Detect which cell encompasses the target text, then output its [x, y] center coordinate. 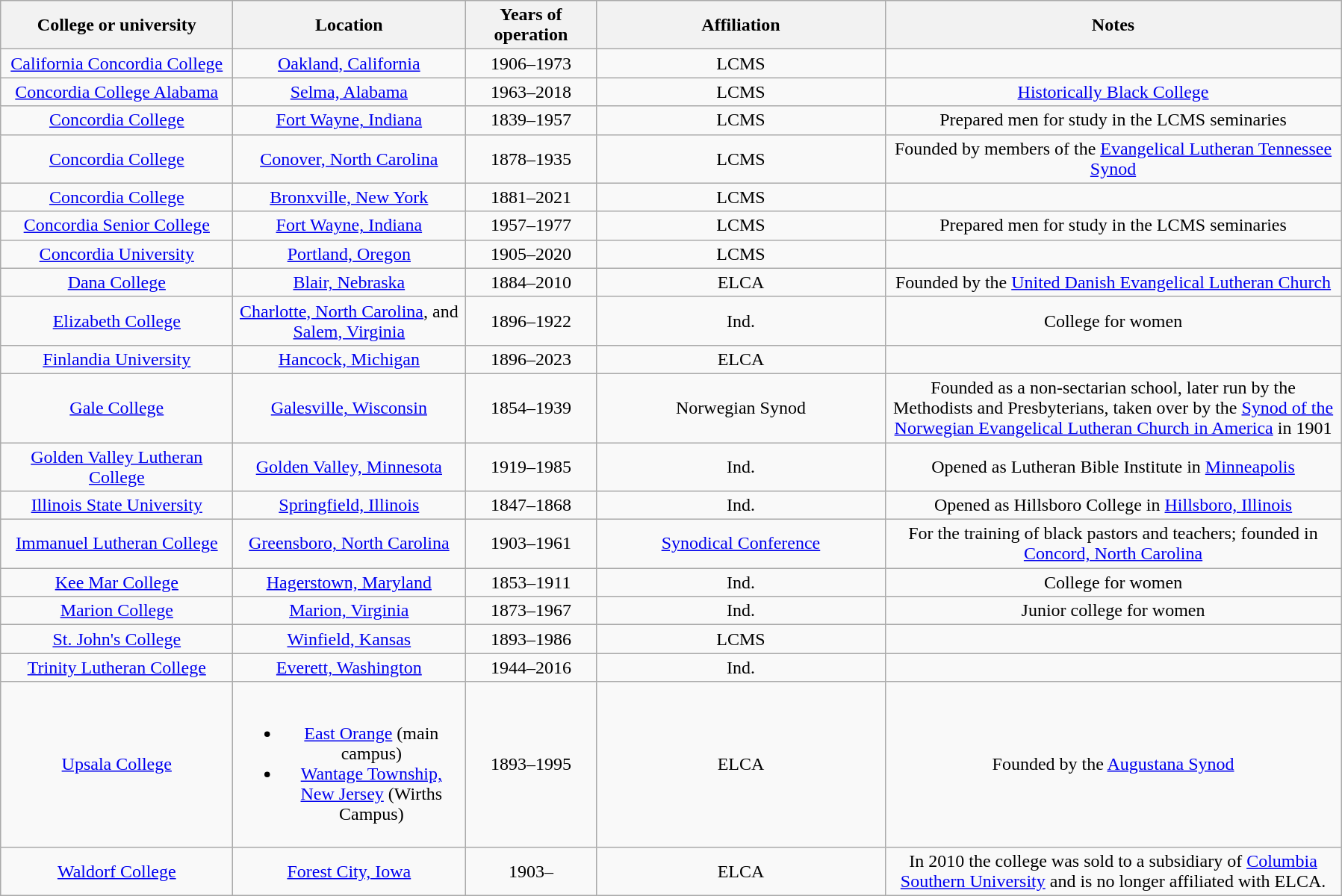
1839–1957 [531, 120]
1873–1967 [531, 611]
Notes [1113, 25]
1893–1995 [531, 765]
1903– [531, 871]
Galesville, Wisconsin [350, 408]
Charlotte, North Carolina, and Salem, Virginia [350, 321]
Forest City, Iowa [350, 871]
Affiliation [741, 25]
Norwegian Synod [741, 408]
Concordia Senior College [117, 225]
Bronxville, New York [350, 197]
Opened as Lutheran Bible Institute in Minneapolis [1113, 466]
Gale College [117, 408]
Trinity Lutheran College [117, 668]
1884–2010 [531, 282]
1893–1986 [531, 639]
Portland, Oregon [350, 254]
Selma, Alabama [350, 92]
Upsala College [117, 765]
1881–2021 [531, 197]
Dana College [117, 282]
Founded by members of the Evangelical Lutheran Tennessee Synod [1113, 158]
1957–1977 [531, 225]
Hagerstown, Maryland [350, 582]
Illinois State University [117, 505]
Springfield, Illinois [350, 505]
Golden Valley, Minnesota [350, 466]
Marion, Virginia [350, 611]
Synodical Conference [741, 544]
California Concordia College [117, 63]
1963–2018 [531, 92]
Winfield, Kansas [350, 639]
1847–1868 [531, 505]
Concordia University [117, 254]
Location [350, 25]
1905–2020 [531, 254]
Founded by the United Danish Evangelical Lutheran Church [1113, 282]
Concordia College Alabama [117, 92]
East Orange (main campus)Wantage Township, New Jersey (Wirths Campus) [350, 765]
1906–1973 [531, 63]
1919–1985 [531, 466]
For the training of black pastors and teachers; founded in Concord, North Carolina [1113, 544]
College or university [117, 25]
Golden Valley Lutheran College [117, 466]
1853–1911 [531, 582]
Greensboro, North Carolina [350, 544]
St. John's College [117, 639]
In 2010 the college was sold to a subsidiary of Columbia Southern University and is no longer affiliated with ELCA. [1113, 871]
Waldorf College [117, 871]
1878–1935 [531, 158]
Founded by the Augustana Synod [1113, 765]
1896–2023 [531, 359]
Everett, Washington [350, 668]
Historically Black College [1113, 92]
1903–1961 [531, 544]
1896–1922 [531, 321]
1944–2016 [531, 668]
Years of operation [531, 25]
Elizabeth College [117, 321]
Hancock, Michigan [350, 359]
Kee Mar College [117, 582]
Oakland, California [350, 63]
Opened as Hillsboro College in Hillsboro, Illinois [1113, 505]
Blair, Nebraska [350, 282]
Conover, North Carolina [350, 158]
1854–1939 [531, 408]
Immanuel Lutheran College [117, 544]
Junior college for women [1113, 611]
Marion College [117, 611]
Finlandia University [117, 359]
